Pinpoint the cell where the given text exists, returning its [x, y] midpoint coordinate. 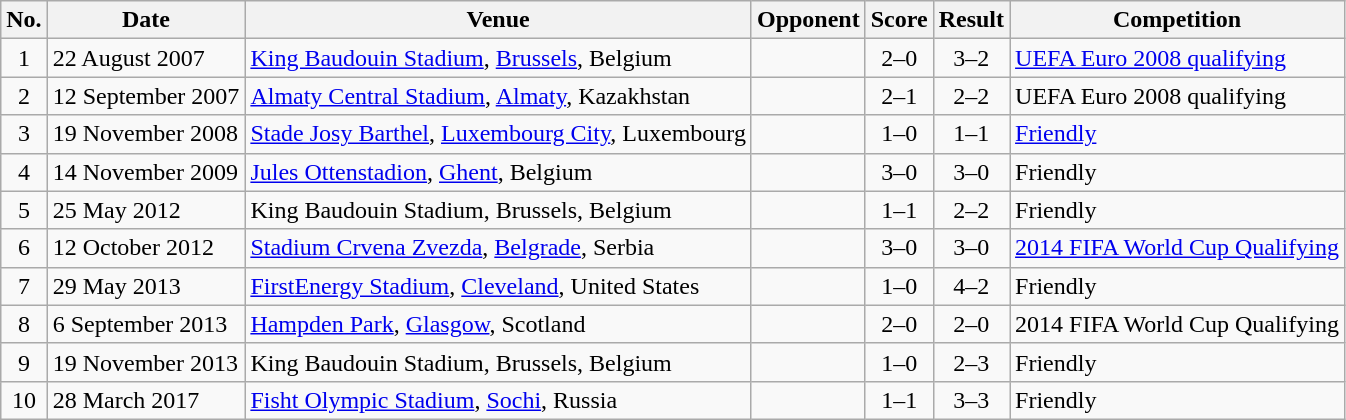
3–3 [971, 400]
4–2 [971, 286]
22 August 2007 [146, 58]
Fisht Olympic Stadium, Sochi, Russia [498, 400]
19 November 2013 [146, 362]
Result [971, 20]
Competition [1178, 20]
4 [24, 172]
Hampden Park, Glasgow, Scotland [498, 324]
3–2 [971, 58]
2–1 [899, 96]
6 [24, 248]
28 March 2017 [146, 400]
19 November 2008 [146, 134]
9 [24, 362]
Venue [498, 20]
29 May 2013 [146, 286]
7 [24, 286]
2–3 [971, 362]
12 October 2012 [146, 248]
Date [146, 20]
6 September 2013 [146, 324]
5 [24, 210]
Opponent [808, 20]
FirstEnergy Stadium, Cleveland, United States [498, 286]
8 [24, 324]
25 May 2012 [146, 210]
Stade Josy Barthel, Luxembourg City, Luxembourg [498, 134]
Almaty Central Stadium, Almaty, Kazakhstan [498, 96]
12 September 2007 [146, 96]
14 November 2009 [146, 172]
2 [24, 96]
3 [24, 134]
1 [24, 58]
Score [899, 20]
Jules Ottenstadion, Ghent, Belgium [498, 172]
10 [24, 400]
No. [24, 20]
Stadium Crvena Zvezda, Belgrade, Serbia [498, 248]
